Locate the cell with the specified text and output its (X, Y) center coordinate. 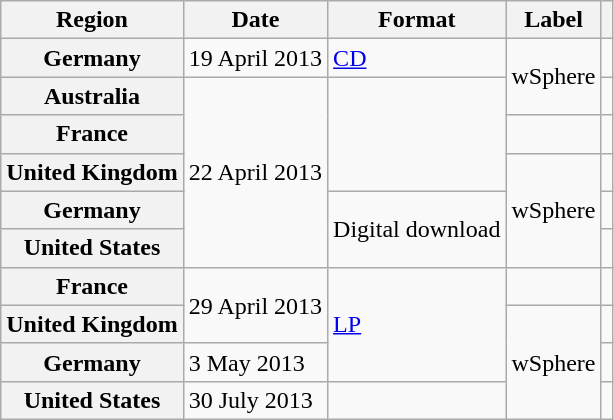
LP (417, 324)
22 April 2013 (255, 172)
CD (417, 58)
Format (417, 20)
Digital download (417, 229)
Date (255, 20)
3 May 2013 (255, 362)
Label (554, 20)
Region (92, 20)
Australia (92, 96)
29 April 2013 (255, 305)
19 April 2013 (255, 58)
30 July 2013 (255, 400)
